Search for the cell housing the specified text and yield its (x, y) center coordinate. 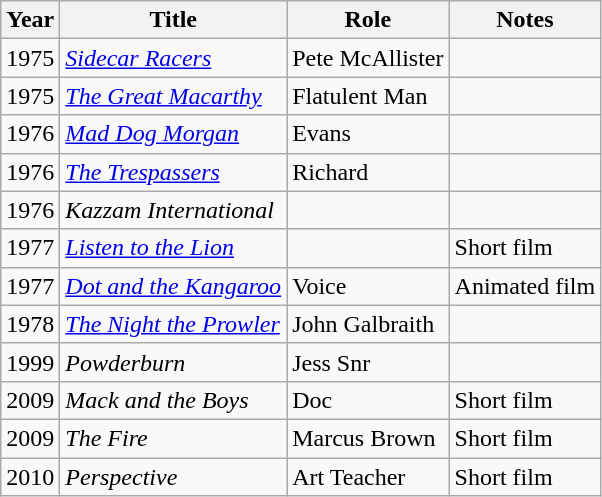
Art Teacher (368, 477)
Kazzam International (174, 210)
Flatulent Man (368, 96)
Perspective (174, 477)
2010 (30, 477)
Title (174, 20)
Marcus Brown (368, 438)
John Galbraith (368, 324)
1978 (30, 324)
Listen to the Lion (174, 248)
Role (368, 20)
The Fire (174, 438)
Dot and the Kangaroo (174, 286)
Mack and the Boys (174, 400)
Notes (525, 20)
Pete McAllister (368, 58)
Jess Snr (368, 362)
The Great Macarthy (174, 96)
Doc (368, 400)
1999 (30, 362)
The Night the Prowler (174, 324)
Sidecar Racers (174, 58)
Year (30, 20)
Powderburn (174, 362)
Voice (368, 286)
Evans (368, 134)
Animated film (525, 286)
The Trespassers (174, 172)
Richard (368, 172)
Mad Dog Morgan (174, 134)
